Pinpoint the cell where the given text exists, returning its [X, Y] midpoint coordinate. 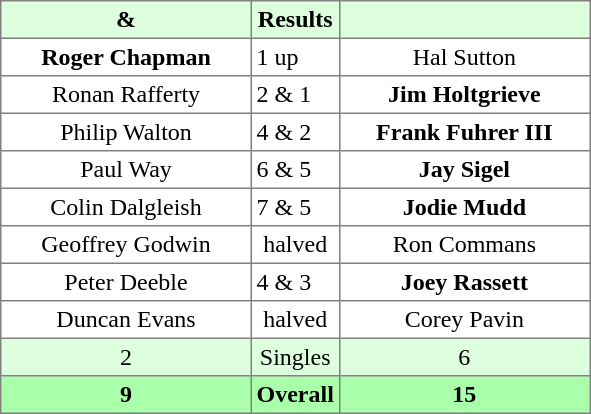
Geoffrey Godwin [126, 245]
Overall [295, 395]
15 [464, 395]
Colin Dalgleish [126, 207]
2 & 1 [295, 95]
4 & 2 [295, 132]
Duncan Evans [126, 320]
Singles [295, 357]
Ron Commans [464, 245]
2 [126, 357]
Paul Way [126, 170]
4 & 3 [295, 282]
Joey Rassett [464, 282]
1 up [295, 57]
6 & 5 [295, 170]
7 & 5 [295, 207]
9 [126, 395]
Hal Sutton [464, 57]
Philip Walton [126, 132]
Jodie Mudd [464, 207]
Peter Deeble [126, 282]
Frank Fuhrer III [464, 132]
Jim Holtgrieve [464, 95]
Jay Sigel [464, 170]
Roger Chapman [126, 57]
Ronan Rafferty [126, 95]
Corey Pavin [464, 320]
6 [464, 357]
Results [295, 20]
& [126, 20]
